Provide the (X, Y) coordinate of the cell's center where the given text is located.  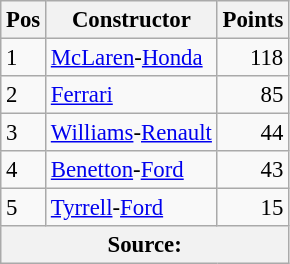
85 (252, 95)
44 (252, 133)
Points (252, 20)
Source: (145, 245)
1 (24, 58)
43 (252, 170)
2 (24, 95)
Tyrrell-Ford (132, 208)
5 (24, 208)
Williams-Renault (132, 133)
15 (252, 208)
3 (24, 133)
McLaren-Honda (132, 58)
Pos (24, 20)
4 (24, 170)
Benetton-Ford (132, 170)
118 (252, 58)
Constructor (132, 20)
Ferrari (132, 95)
